Scan for the cell matching the given text and deliver its (x, y) coordinate at center. 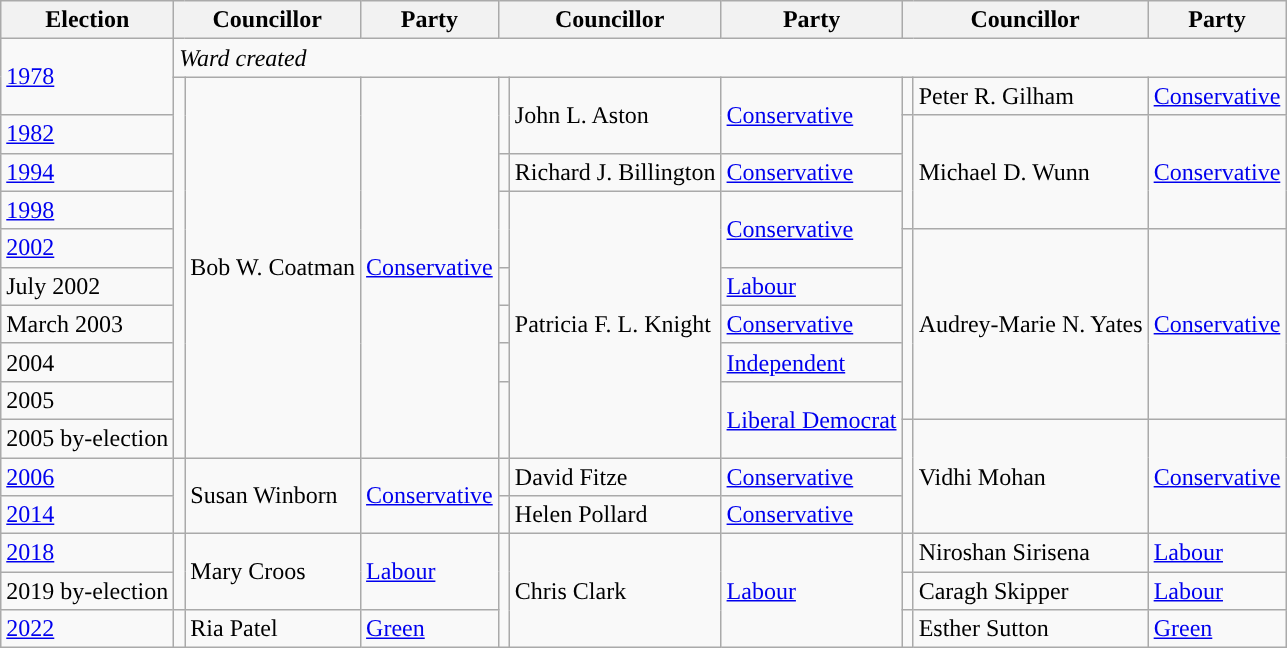
Liberal Democrat (812, 419)
2006 (88, 477)
2022 (88, 629)
2002 (88, 248)
Election (88, 20)
Ria Patel (273, 629)
Independent (812, 362)
1998 (88, 210)
2005 (88, 400)
Esther Sutton (1030, 629)
Susan Winborn (273, 496)
1994 (88, 172)
Chris Clark (615, 591)
July 2002 (88, 286)
2004 (88, 362)
March 2003 (88, 324)
Niroshan Sirisena (1030, 553)
John L. Aston (615, 115)
2014 (88, 515)
Helen Pollard (615, 515)
Ward created (730, 58)
Peter R. Gilham (1030, 96)
1982 (88, 134)
Mary Croos (273, 572)
2019 by-election (88, 591)
2018 (88, 553)
2005 by-election (88, 438)
Bob W. Coatman (273, 268)
Richard J. Billington (615, 172)
Patricia F. L. Knight (615, 324)
Michael D. Wunn (1030, 172)
David Fitze (615, 477)
Audrey-Marie N. Yates (1030, 324)
Vidhi Mohan (1030, 476)
1978 (88, 77)
Caragh Skipper (1030, 591)
